Pinpoint the cell where the given text exists, returning its [X, Y] midpoint coordinate. 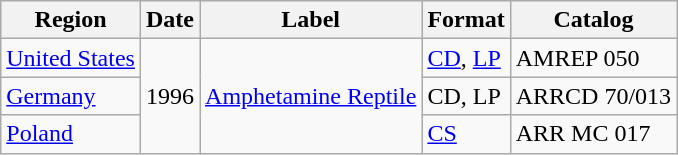
ARRCD 70/013 [593, 96]
Region [71, 20]
Germany [71, 96]
Poland [71, 134]
CS [466, 134]
1996 [170, 96]
ARR MC 017 [593, 134]
Format [466, 20]
United States [71, 58]
AMREP 050 [593, 58]
Date [170, 20]
Catalog [593, 20]
Label [311, 20]
Amphetamine Reptile [311, 96]
